Determine the (x, y) coordinate at the center of the cell enclosing the given text.  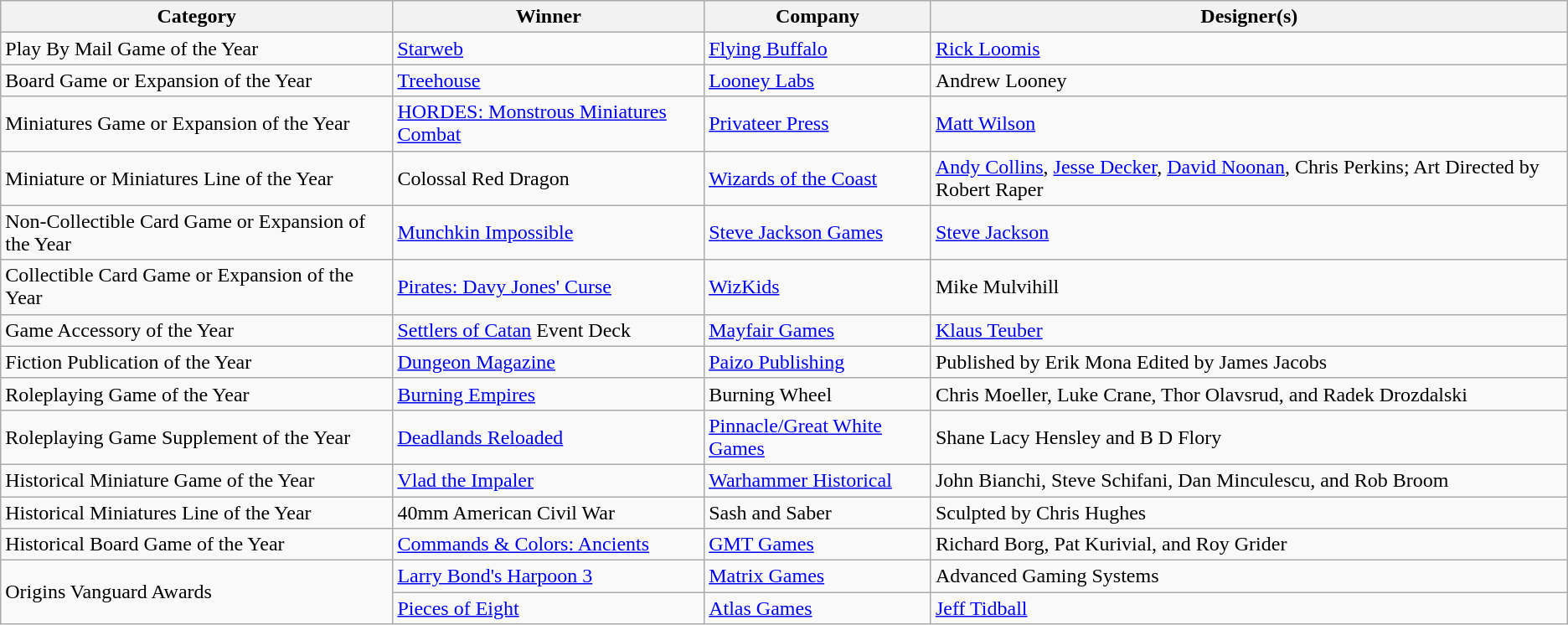
Privateer Press (818, 124)
Commands & Colors: Ancients (549, 545)
Miniature or Miniatures Line of the Year (197, 178)
Treehouse (549, 80)
Starweb (549, 49)
Atlas Games (818, 608)
Miniatures Game or Expansion of the Year (197, 124)
Designer(s) (1249, 17)
Historical Miniatures Line of the Year (197, 512)
John Bianchi, Steve Schifani, Dan Minculescu, and Rob Broom (1249, 480)
Rick Loomis (1249, 49)
WizKids (818, 287)
Pinnacle/Great White Games (818, 437)
Pirates: Davy Jones' Curse (549, 287)
Munchkin Impossible (549, 233)
Larry Bond's Harpoon 3 (549, 576)
Burning Wheel (818, 394)
Wizards of the Coast (818, 178)
Deadlands Reloaded (549, 437)
Warhammer Historical (818, 480)
Mayfair Games (818, 330)
Winner (549, 17)
Advanced Gaming Systems (1249, 576)
HORDES: Monstrous Miniatures Combat (549, 124)
Historical Miniature Game of the Year (197, 480)
Company (818, 17)
Non-Collectible Card Game or Expansion of the Year (197, 233)
Collectible Card Game or Expansion of the Year (197, 287)
Roleplaying Game of the Year (197, 394)
Shane Lacy Hensley and B D Flory (1249, 437)
Sculpted by Chris Hughes (1249, 512)
Steve Jackson Games (818, 233)
Category (197, 17)
Vlad the Impaler (549, 480)
Andrew Looney (1249, 80)
Burning Empires (549, 394)
Andy Collins, Jesse Decker, David Noonan, Chris Perkins; Art Directed by Robert Raper (1249, 178)
Pieces of Eight (549, 608)
Chris Moeller, Luke Crane, Thor Olavsrud, and Radek Drozdalski (1249, 394)
GMT Games (818, 545)
Jeff Tidball (1249, 608)
40mm American Civil War (549, 512)
Game Accessory of the Year (197, 330)
Steve Jackson (1249, 233)
Origins Vanguard Awards (197, 592)
Matt Wilson (1249, 124)
Matrix Games (818, 576)
Looney Labs (818, 80)
Published by Erik Mona Edited by James Jacobs (1249, 362)
Mike Mulvihill (1249, 287)
Fiction Publication of the Year (197, 362)
Settlers of Catan Event Deck (549, 330)
Roleplaying Game Supplement of the Year (197, 437)
Colossal Red Dragon (549, 178)
Dungeon Magazine (549, 362)
Richard Borg, Pat Kurivial, and Roy Grider (1249, 545)
Flying Buffalo (818, 49)
Klaus Teuber (1249, 330)
Board Game or Expansion of the Year (197, 80)
Play By Mail Game of the Year (197, 49)
Sash and Saber (818, 512)
Paizo Publishing (818, 362)
Historical Board Game of the Year (197, 545)
